Scan for the cell matching the given text and deliver its (X, Y) coordinate at center. 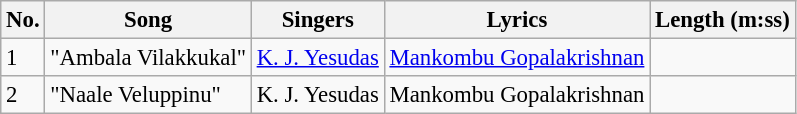
Lyrics (517, 20)
Singers (318, 20)
Song (148, 20)
Length (m:ss) (722, 20)
2 (23, 95)
"Ambala Vilakkukal" (148, 58)
"Naale Veluppinu" (148, 95)
No. (23, 20)
1 (23, 58)
